Detect which cell encompasses the target text, then output its [X, Y] center coordinate. 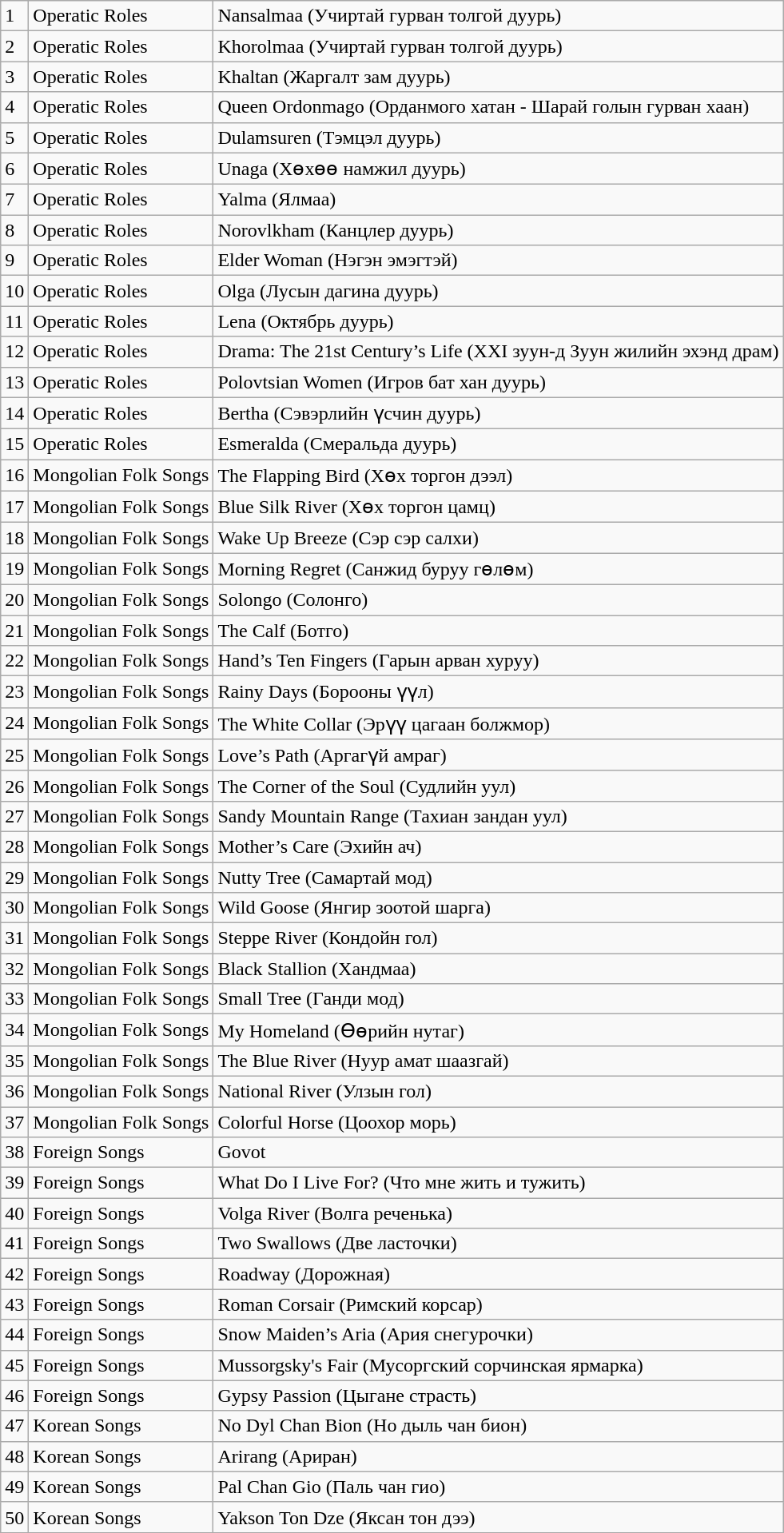
47 [14, 1426]
Hand’s Ten Fingers (Гарын арван хуруу) [499, 661]
31 [14, 938]
Nansalmaa (Учиртай гурван толгой дуурь) [499, 16]
13 [14, 382]
Mother’s Care (Эхийн ач) [499, 846]
Khorolmaa (Учиртай гурван толгой дуурь) [499, 46]
The Blue River (Нуур амат шаазгай) [499, 1061]
Two Swallows (Две ласточки) [499, 1244]
50 [14, 1517]
19 [14, 569]
Queen Ordonmago (Орданмого хатан - Шарай голын гурван хаан) [499, 107]
Drama: The 21st Century’s Life (XXI зуун-д Зуун жилийн эхэнд драм) [499, 352]
Bertha (Сэвэрлийн үсчин дуурь) [499, 413]
Govot [499, 1153]
Snow Maiden’s Aria (Ария снегурочки) [499, 1335]
Volga River (Волга реченька) [499, 1213]
3 [14, 77]
My Homeland (Өөрийн нутаг) [499, 1030]
Pal Chan Gio (Паль чан гио) [499, 1487]
Nutty Tree (Самартай мод) [499, 877]
2 [14, 46]
22 [14, 661]
Colorful Horse (Цоохор морь) [499, 1121]
Unaga (Хөхөө намжил дуурь) [499, 169]
Lena (Октябрь дуурь) [499, 321]
48 [14, 1456]
44 [14, 1335]
Norovlkham (Канцлер дуурь) [499, 230]
4 [14, 107]
Roadway (Дорожная) [499, 1274]
17 [14, 507]
7 [14, 200]
26 [14, 786]
Small Tree (Ганди мод) [499, 999]
Olga (Лусын дагина дуурь) [499, 291]
Arirang (Ариран) [499, 1456]
Morning Regret (Санжид буруу гөлөм) [499, 569]
21 [14, 631]
36 [14, 1091]
The Calf (Ботго) [499, 631]
1 [14, 16]
Blue Silk River (Хөх торгон цамц) [499, 507]
Gypsy Passion (Цыгане страсть) [499, 1396]
10 [14, 291]
The Corner of the Soul (Судлийн уул) [499, 786]
Love’s Path (Аргагүй амраг) [499, 755]
Dulamsuren (Тэмцэл дуурь) [499, 137]
43 [14, 1304]
5 [14, 137]
The White Collar (Эрүү цагаан болжмор) [499, 723]
National River (Улзын гол) [499, 1091]
37 [14, 1121]
Wild Goose (Янгир зоотой шарга) [499, 908]
38 [14, 1153]
35 [14, 1061]
23 [14, 692]
Solongo (Солонго) [499, 599]
What Do I Live For? (Что мне жить и тужить) [499, 1183]
9 [14, 261]
27 [14, 816]
41 [14, 1244]
20 [14, 599]
14 [14, 413]
Wake Up Breeze (Сэр сэр салхи) [499, 538]
Steppe River (Кондойн гол) [499, 938]
46 [14, 1396]
Esmeralda (Смеральда дуурь) [499, 444]
24 [14, 723]
Khaltan (Жаргалт зам дуурь) [499, 77]
Polovtsian Women (Игров бат хан дуурь) [499, 382]
6 [14, 169]
Yakson Ton Dze (Яксан тон дээ) [499, 1517]
42 [14, 1274]
Elder Woman (Нэгэн эмэгтэй) [499, 261]
18 [14, 538]
Yalma (Ялмаа) [499, 200]
Black Stallion (Хандмаа) [499, 969]
11 [14, 321]
8 [14, 230]
32 [14, 969]
No Dyl Chan Bion (Но дыль чан бион) [499, 1426]
12 [14, 352]
25 [14, 755]
33 [14, 999]
Roman Corsair (Римский корсар) [499, 1304]
34 [14, 1030]
28 [14, 846]
49 [14, 1487]
45 [14, 1365]
Sandy Mountain Range (Тахиан зандан уул) [499, 816]
The Flapping Bird (Хөх торгон дээл) [499, 476]
29 [14, 877]
Rainy Days (Борооны үүл) [499, 692]
39 [14, 1183]
15 [14, 444]
16 [14, 476]
30 [14, 908]
Mussorgsky's Fair (Мусоргский сорчинская ярмарка) [499, 1365]
40 [14, 1213]
